Extract the (x, y) coordinate from the center of the cell holding the provided text.  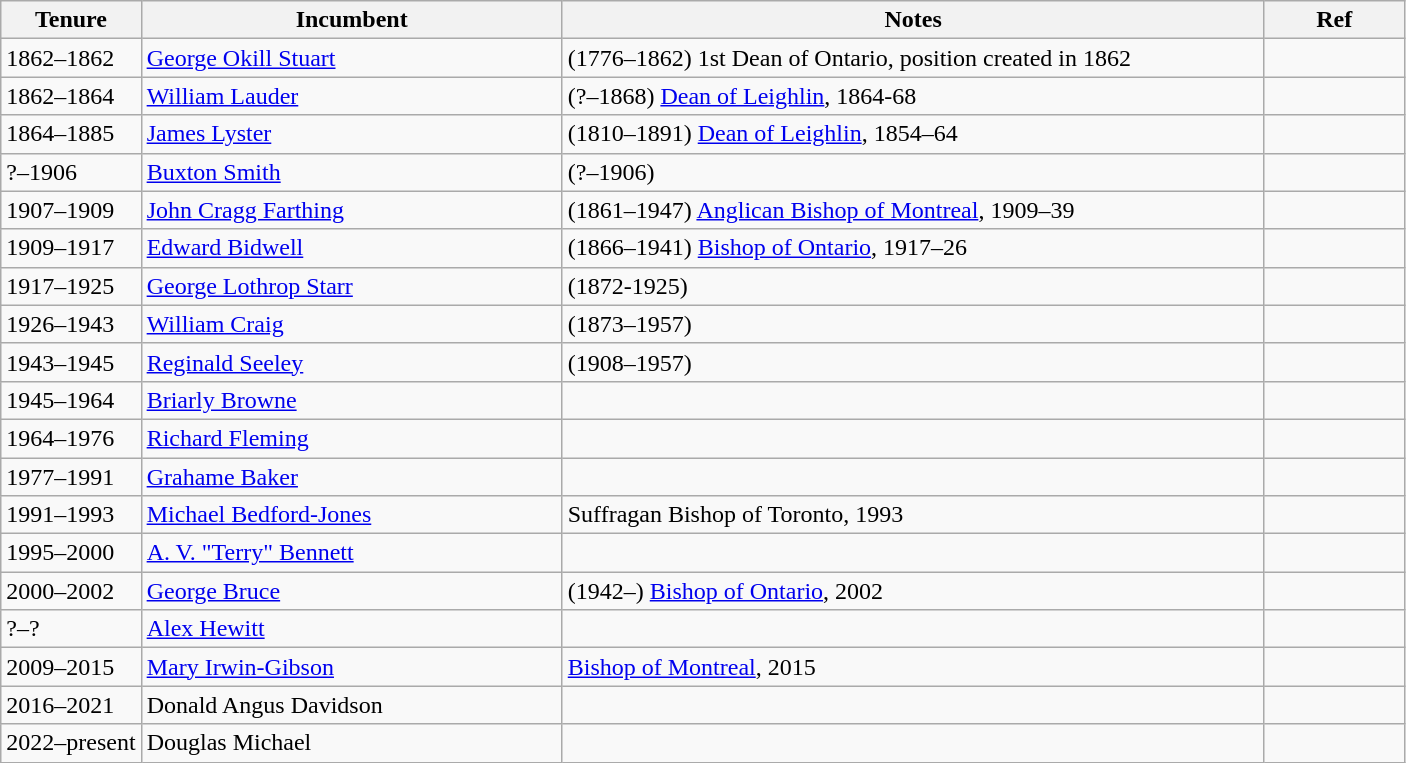
1945–1964 (71, 400)
George Bruce (352, 591)
1909–1917 (71, 248)
1862–1862 (71, 58)
William Craig (352, 324)
Edward Bidwell (352, 248)
(?–1906) (913, 172)
?–1906 (71, 172)
William Lauder (352, 96)
Douglas Michael (352, 743)
2022–present (71, 743)
Grahame Baker (352, 477)
Incumbent (352, 20)
?–? (71, 629)
1943–1945 (71, 362)
James Lyster (352, 134)
1907–1909 (71, 210)
George Okill Stuart (352, 58)
Mary Irwin-Gibson (352, 667)
1917–1925 (71, 286)
Reginald Seeley (352, 362)
2009–2015 (71, 667)
2016–2021 (71, 705)
Donald Angus Davidson (352, 705)
1864–1885 (71, 134)
(1861–1947) Anglican Bishop of Montreal, 1909–39 (913, 210)
George Lothrop Starr (352, 286)
(1873–1957) (913, 324)
John Cragg Farthing (352, 210)
Briarly Browne (352, 400)
2000–2002 (71, 591)
1995–2000 (71, 553)
(1776–1862) 1st Dean of Ontario, position created in 1862 (913, 58)
1926–1943 (71, 324)
Ref (1334, 20)
Tenure (71, 20)
Bishop of Montreal, 2015 (913, 667)
Notes (913, 20)
Richard Fleming (352, 438)
1862–1864 (71, 96)
A. V. "Terry" Bennett (352, 553)
Michael Bedford-Jones (352, 515)
Suffragan Bishop of Toronto, 1993 (913, 515)
Alex Hewitt (352, 629)
Buxton Smith (352, 172)
(1872-1925) (913, 286)
(1866–1941) Bishop of Ontario, 1917–26 (913, 248)
(1908–1957) (913, 362)
1964–1976 (71, 438)
1977–1991 (71, 477)
1991–1993 (71, 515)
(?–1868) Dean of Leighlin, 1864-68 (913, 96)
(1810–1891) Dean of Leighlin, 1854–64 (913, 134)
(1942–) Bishop of Ontario, 2002 (913, 591)
